Return [x, y] of the center of cell containing provided text 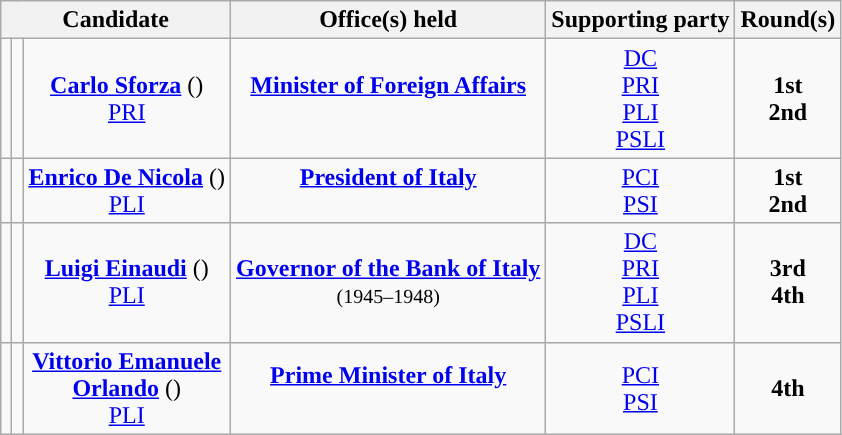
Enrico De Nicola ()PLI [127, 190]
Office(s) held [388, 20]
Candidate [116, 20]
Governor of the Bank of Italy(1945–1948) [388, 282]
Minister of Foreign Affairs [388, 98]
Round(s) [788, 20]
Prime Minister of Italy [388, 388]
Vittorio EmanueleOrlando ()PLI [127, 388]
Supporting party [640, 20]
4th [788, 388]
Carlo Sforza ()PRI [127, 98]
Luigi Einaudi ()PLI [127, 282]
3rd 4th [788, 282]
President of Italy [388, 190]
